From the cell containing the given text, extract its center point as (X, Y) coordinate. 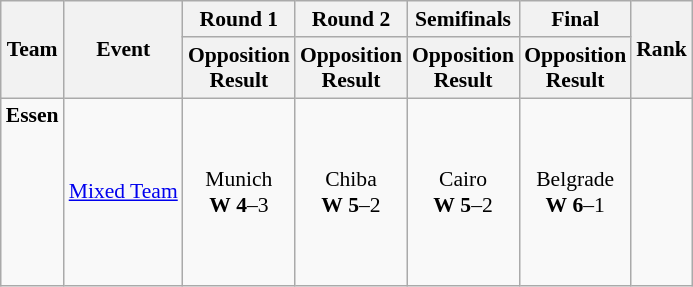
Event (124, 50)
Semifinals (463, 19)
Chiba W 5–2 (351, 192)
Team (32, 50)
Cairo W 5–2 (463, 192)
Round 1 (239, 19)
Essen (32, 192)
Round 2 (351, 19)
Final (575, 19)
Rank (662, 50)
Belgrade W 6–1 (575, 192)
Mixed Team (124, 192)
Munich W 4–3 (239, 192)
